From the cell containing the given text, extract its center point as [x, y] coordinate. 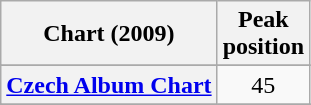
Chart (2009) [109, 34]
Peakposition [263, 34]
Czech Album Chart [109, 85]
45 [263, 85]
